Locate the cell with the specified text and output its [X, Y] center coordinate. 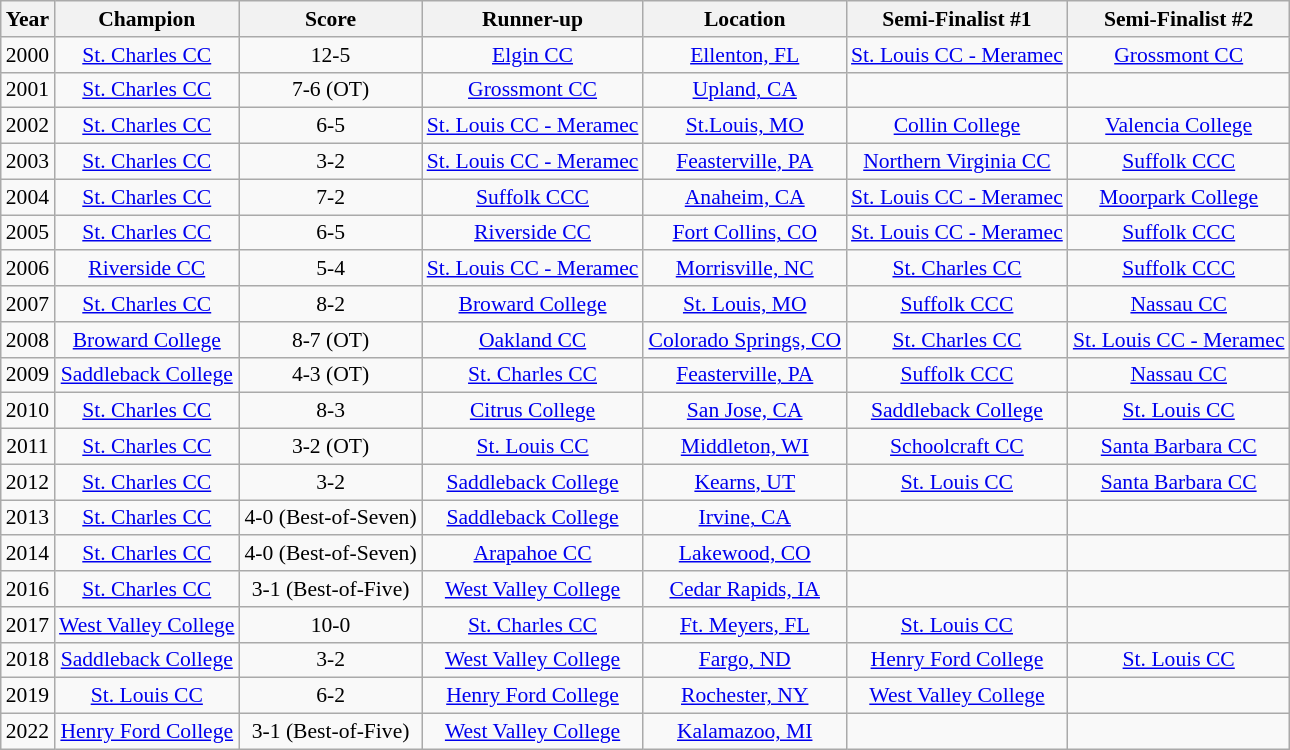
10-0 [330, 625]
Upland, CA [744, 90]
Irvine, CA [744, 518]
Lakewood, CO [744, 554]
St.Louis, MO [744, 126]
Arapahoe CC [533, 554]
Citrus College [533, 411]
2012 [28, 482]
6-2 [330, 696]
2010 [28, 411]
Rochester, NY [744, 696]
Runner-up [533, 19]
2007 [28, 304]
2013 [28, 518]
Fort Collins, CO [744, 233]
Moorpark College [1179, 197]
2018 [28, 660]
7-6 (OT) [330, 90]
2005 [28, 233]
Middleton, WI [744, 447]
2002 [28, 126]
Fargo, ND [744, 660]
2017 [28, 625]
Schoolcraft CC [957, 447]
Ft. Meyers, FL [744, 625]
2011 [28, 447]
5-4 [330, 269]
8-2 [330, 304]
8-7 (OT) [330, 340]
Semi-Finalist #2 [1179, 19]
7-2 [330, 197]
3-2 (OT) [330, 447]
St. Louis, MO [744, 304]
Champion [146, 19]
Elgin CC [533, 55]
San Jose, CA [744, 411]
Collin College [957, 126]
2001 [28, 90]
Kalamazoo, MI [744, 732]
2004 [28, 197]
12-5 [330, 55]
Oakland CC [533, 340]
Ellenton, FL [744, 55]
Location [744, 19]
Colorado Springs, CO [744, 340]
2009 [28, 375]
Northern Virginia CC [957, 162]
Valencia College [1179, 126]
Kearns, UT [744, 482]
Morrisville, NC [744, 269]
2006 [28, 269]
2022 [28, 732]
Score [330, 19]
Cedar Rapids, IA [744, 589]
Anaheim, CA [744, 197]
8-3 [330, 411]
Year [28, 19]
4-3 (OT) [330, 375]
2003 [28, 162]
2000 [28, 55]
2014 [28, 554]
2019 [28, 696]
2016 [28, 589]
2008 [28, 340]
Semi-Finalist #1 [957, 19]
